Find where the given text appears and provide that cell's center as [x, y] coordinate. 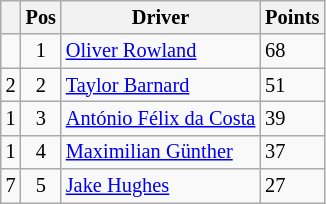
27 [292, 186]
António Félix da Costa [160, 118]
Pos [41, 17]
Driver [160, 17]
Points [292, 17]
51 [292, 85]
68 [292, 51]
4 [41, 152]
Taylor Barnard [160, 85]
7 [11, 186]
39 [292, 118]
Oliver Rowland [160, 51]
37 [292, 152]
3 [41, 118]
Jake Hughes [160, 186]
5 [41, 186]
Maximilian Günther [160, 152]
